Extract the [X, Y] coordinate from the center of the cell holding the provided text.  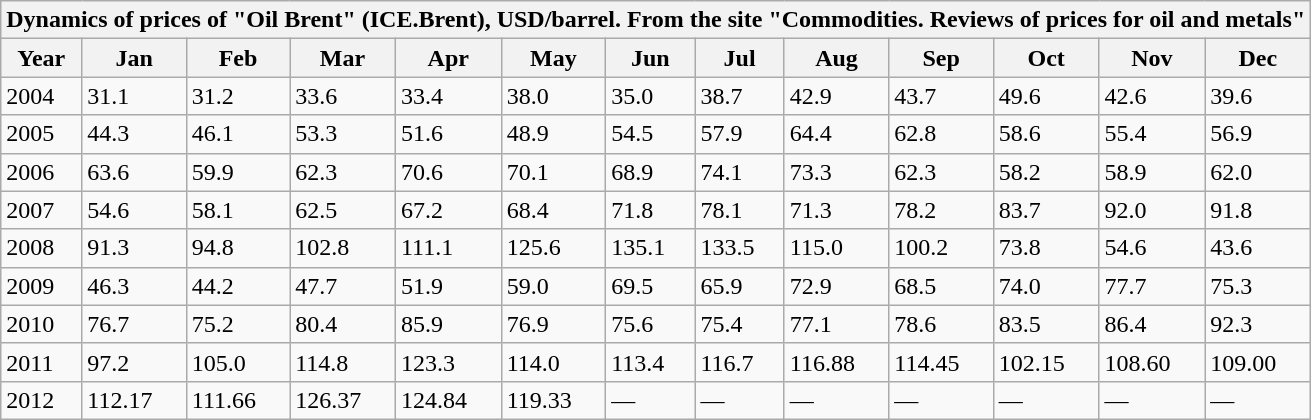
116.88 [836, 362]
73.8 [1046, 248]
69.5 [650, 286]
64.4 [836, 134]
77.1 [836, 324]
111.1 [448, 248]
135.1 [650, 248]
100.2 [942, 248]
114.45 [942, 362]
Sep [942, 58]
58.9 [1152, 172]
75.3 [1258, 286]
85.9 [448, 324]
2010 [42, 324]
77.7 [1152, 286]
Dec [1258, 58]
62.8 [942, 134]
2012 [42, 400]
83.7 [1046, 210]
109.00 [1258, 362]
59.9 [238, 172]
63.6 [134, 172]
2008 [42, 248]
31.1 [134, 96]
58.6 [1046, 134]
Jul [740, 58]
126.37 [343, 400]
44.2 [238, 286]
111.66 [238, 400]
Oct [1046, 58]
75.6 [650, 324]
58.2 [1046, 172]
May [554, 58]
49.6 [1046, 96]
38.0 [554, 96]
65.9 [740, 286]
116.7 [740, 362]
57.9 [740, 134]
94.8 [238, 248]
51.9 [448, 286]
54.5 [650, 134]
48.9 [554, 134]
46.1 [238, 134]
Year [42, 58]
78.1 [740, 210]
119.33 [554, 400]
33.6 [343, 96]
42.9 [836, 96]
74.1 [740, 172]
75.4 [740, 324]
56.9 [1258, 134]
Jan [134, 58]
86.4 [1152, 324]
62.5 [343, 210]
125.6 [554, 248]
92.3 [1258, 324]
Dynamics of prices of "Oil Brent" (ICE.Brent), USD/barrel. From the site "Commodities. Reviews of prices for oil and metals" [656, 20]
58.1 [238, 210]
108.60 [1152, 362]
2005 [42, 134]
91.3 [134, 248]
71.3 [836, 210]
42.6 [1152, 96]
Jun [650, 58]
80.4 [343, 324]
102.8 [343, 248]
71.8 [650, 210]
53.3 [343, 134]
2011 [42, 362]
115.0 [836, 248]
75.2 [238, 324]
33.4 [448, 96]
92.0 [1152, 210]
51.6 [448, 134]
55.4 [1152, 134]
97.2 [134, 362]
70.1 [554, 172]
Aug [836, 58]
68.9 [650, 172]
2009 [42, 286]
44.3 [134, 134]
35.0 [650, 96]
76.7 [134, 324]
70.6 [448, 172]
124.84 [448, 400]
83.5 [1046, 324]
105.0 [238, 362]
2007 [42, 210]
2006 [42, 172]
112.17 [134, 400]
Apr [448, 58]
114.0 [554, 362]
Mar [343, 58]
67.2 [448, 210]
68.5 [942, 286]
62.0 [1258, 172]
31.2 [238, 96]
133.5 [740, 248]
68.4 [554, 210]
74.0 [1046, 286]
38.7 [740, 96]
46.3 [134, 286]
102.15 [1046, 362]
47.7 [343, 286]
39.6 [1258, 96]
91.8 [1258, 210]
2004 [42, 96]
73.3 [836, 172]
113.4 [650, 362]
78.6 [942, 324]
Feb [238, 58]
114.8 [343, 362]
Nov [1152, 58]
78.2 [942, 210]
59.0 [554, 286]
72.9 [836, 286]
76.9 [554, 324]
123.3 [448, 362]
43.6 [1258, 248]
43.7 [942, 96]
